From the cell containing the given text, extract its center point as [x, y] coordinate. 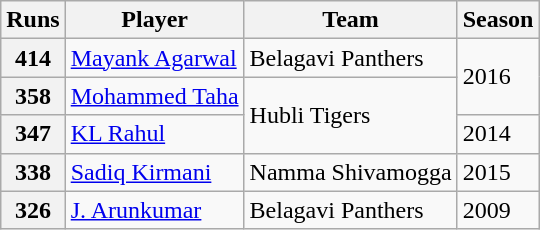
338 [33, 172]
Runs [33, 20]
2014 [498, 134]
326 [33, 210]
Season [498, 20]
Player [154, 20]
KL Rahul [154, 134]
414 [33, 58]
Team [350, 20]
2015 [498, 172]
347 [33, 134]
2016 [498, 77]
Mayank Agarwal [154, 58]
J. Arunkumar [154, 210]
Hubli Tigers [350, 115]
Sadiq Kirmani [154, 172]
358 [33, 96]
Mohammed Taha [154, 96]
2009 [498, 210]
Namma Shivamogga [350, 172]
